Detect which cell encompasses the target text, then output its (x, y) center coordinate. 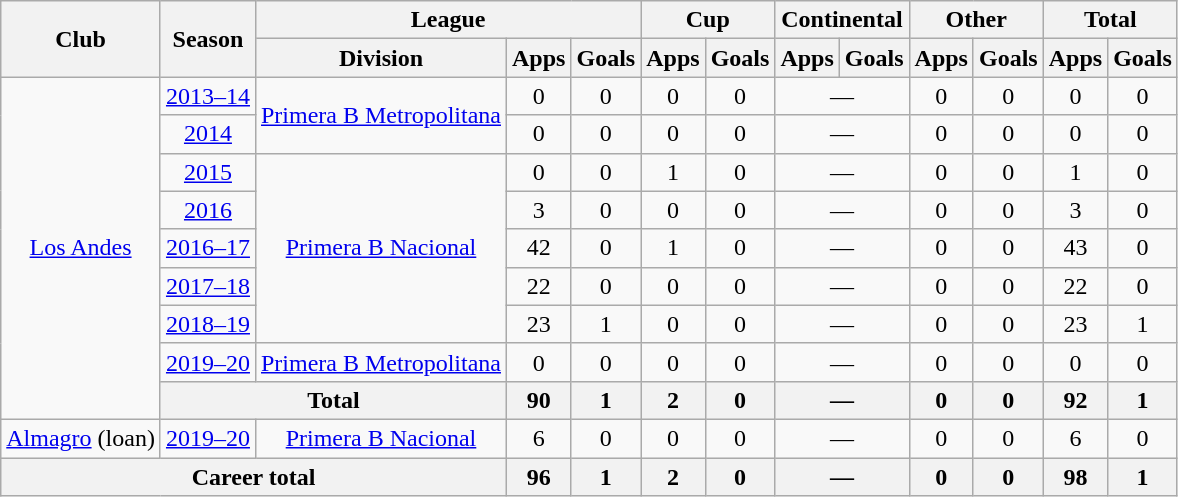
Season (208, 39)
Los Andes (81, 248)
2016–17 (208, 248)
2017–18 (208, 286)
Other (976, 20)
2018–19 (208, 324)
92 (1075, 400)
Career total (254, 477)
League (448, 20)
2013–14 (208, 96)
42 (539, 248)
96 (539, 477)
2016 (208, 210)
90 (539, 400)
Division (380, 58)
Continental (842, 20)
98 (1075, 477)
Club (81, 39)
2015 (208, 172)
Almagro (loan) (81, 438)
Cup (708, 20)
43 (1075, 248)
2014 (208, 134)
